Search for the cell housing the specified text and yield its [X, Y] center coordinate. 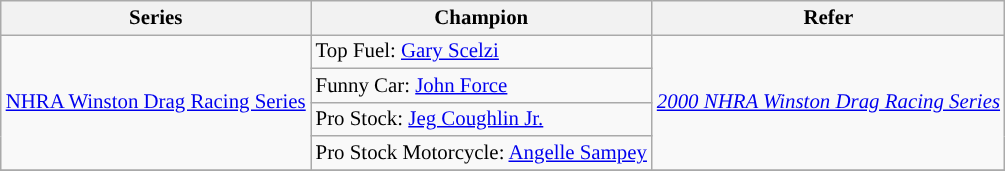
Pro Stock Motorcycle: Angelle Sampey [482, 153]
Top Fuel: Gary Scelzi [482, 51]
2000 NHRA Winston Drag Racing Series [828, 102]
NHRA Winston Drag Racing Series [156, 102]
Funny Car: John Force [482, 85]
Pro Stock: Jeg Coughlin Jr. [482, 119]
Champion [482, 18]
Refer [828, 18]
Series [156, 18]
